Capture the cell that displays the provided text and extract its [X, Y] central coordinate. 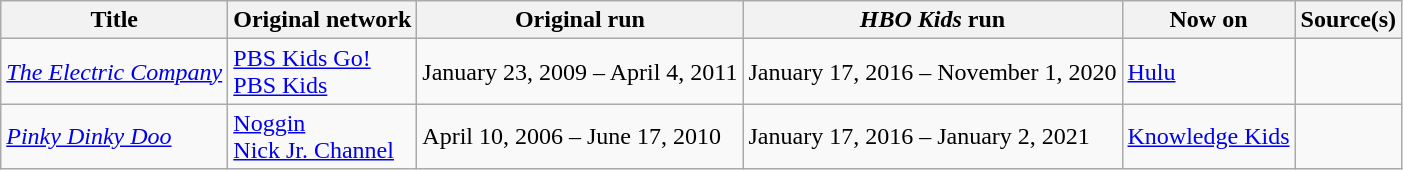
HBO Kids run [932, 20]
Pinky Dinky Doo [114, 136]
January 23, 2009 – April 4, 2011 [580, 72]
The Electric Company [114, 72]
Source(s) [1348, 20]
NogginNick Jr. Channel [322, 136]
January 17, 2016 – January 2, 2021 [932, 136]
Now on [1208, 20]
Hulu [1208, 72]
Original run [580, 20]
April 10, 2006 – June 17, 2010 [580, 136]
January 17, 2016 – November 1, 2020 [932, 72]
Original network [322, 20]
Knowledge Kids [1208, 136]
Title [114, 20]
PBS Kids Go!PBS Kids [322, 72]
